Return [x, y] of the center of cell containing provided text 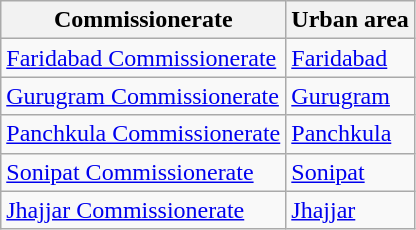
Gurugram Commissionerate [144, 96]
Jhajjar [350, 210]
Jhajjar Commissionerate [144, 210]
Panchkula Commissionerate [144, 134]
Panchkula [350, 134]
Sonipat [350, 172]
Urban area [350, 20]
Sonipat Commissionerate [144, 172]
Faridabad [350, 58]
Faridabad Commissionerate [144, 58]
Gurugram [350, 96]
Commissionerate [144, 20]
